Identify which cell holds the provided text, then report its [x, y] central coordinate. 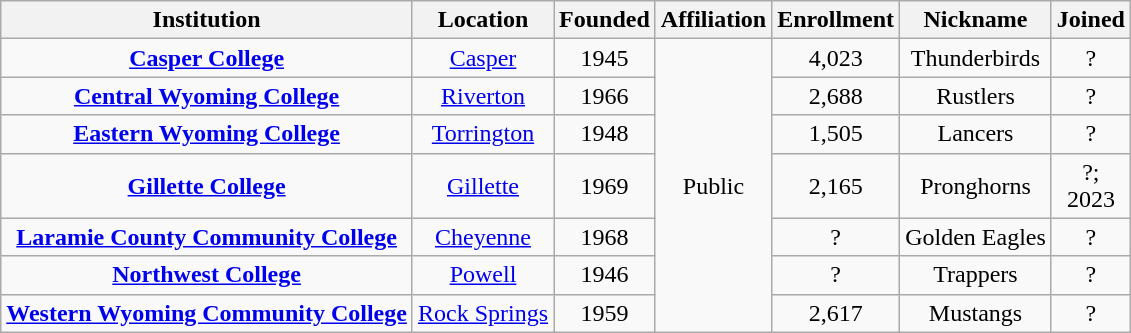
Cheyenne [482, 237]
Institution [207, 20]
Nickname [976, 20]
Enrollment [836, 20]
Trappers [976, 275]
1966 [605, 96]
4,023 [836, 58]
1,505 [836, 134]
2,165 [836, 186]
2,617 [836, 313]
Casper [482, 58]
1948 [605, 134]
Northwest College [207, 275]
Torrington [482, 134]
Rustlers [976, 96]
2,688 [836, 96]
?; 2023 [1090, 186]
Golden Eagles [976, 237]
1968 [605, 237]
Casper College [207, 58]
Pronghorns [976, 186]
Mustangs [976, 313]
Gillette College [207, 186]
Thunderbirds [976, 58]
Joined [1090, 20]
Western Wyoming Community College [207, 313]
1969 [605, 186]
Powell [482, 275]
Founded [605, 20]
1945 [605, 58]
1959 [605, 313]
Eastern Wyoming College [207, 134]
Central Wyoming College [207, 96]
Location [482, 20]
Laramie County Community College [207, 237]
1946 [605, 275]
Public [713, 186]
Affiliation [713, 20]
Rock Springs [482, 313]
Riverton [482, 96]
Lancers [976, 134]
Gillette [482, 186]
